Identify which cell holds the provided text, then report its [X, Y] central coordinate. 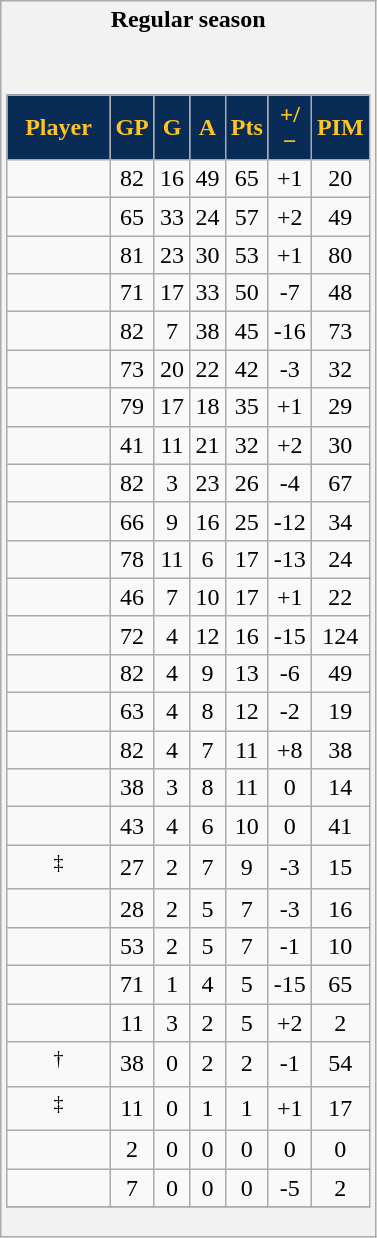
124 [340, 635]
57 [246, 217]
50 [246, 293]
80 [340, 255]
-5 [290, 1188]
66 [132, 521]
-7 [290, 293]
15 [340, 868]
-2 [290, 712]
43 [132, 826]
78 [132, 559]
45 [246, 331]
34 [340, 521]
81 [132, 255]
Pts [246, 128]
-4 [290, 483]
+/− [290, 128]
-13 [290, 559]
35 [246, 407]
19 [340, 712]
46 [132, 597]
G [172, 128]
Player [58, 128]
13 [246, 673]
14 [340, 788]
A [208, 128]
25 [246, 521]
Regular season [188, 20]
29 [340, 407]
PIM [340, 128]
18 [208, 407]
+8 [290, 750]
-6 [290, 673]
63 [132, 712]
-16 [290, 331]
67 [340, 483]
79 [132, 407]
72 [132, 635]
28 [132, 908]
27 [132, 868]
21 [208, 445]
GP [132, 128]
42 [246, 369]
-12 [290, 521]
48 [340, 293]
† [58, 1064]
54 [340, 1064]
26 [246, 483]
